Provide the [X, Y] coordinate of the cell's center where the given text is located.  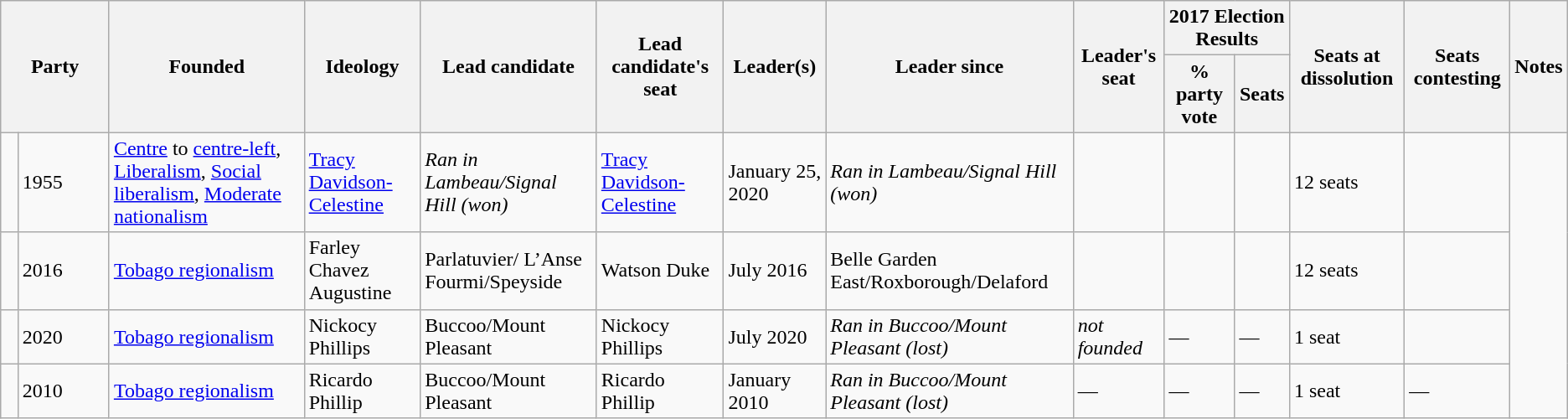
January 25, 2020 [775, 183]
Farley Chavez Augustine [362, 271]
% party vote [1199, 94]
2016 [64, 271]
Belle Garden East/Roxborough/Delaford [950, 271]
Party [55, 67]
Lead candidate [509, 67]
Ideology [362, 67]
Seats at dissolution [1347, 67]
Leader(s) [775, 67]
Founded [206, 67]
Leader's seat [1119, 67]
1955 [64, 183]
2020 [64, 337]
Leader since [950, 67]
January 2010 [775, 391]
Centre to centre-left, Liberalism, Social liberalism, Moderate nationalism [206, 183]
Parlatuvier/ L’Anse Fourmi/Speyside [509, 271]
July 2016 [775, 271]
Notes [1540, 67]
2017 Election Results [1226, 28]
Watson Duke [660, 271]
Seats contesting [1457, 67]
Lead candidate's seat [660, 67]
Seats [1262, 94]
not founded [1119, 337]
2010 [64, 391]
July 2020 [775, 337]
